Determine the [x, y] coordinate at the center of the cell enclosing the given text.  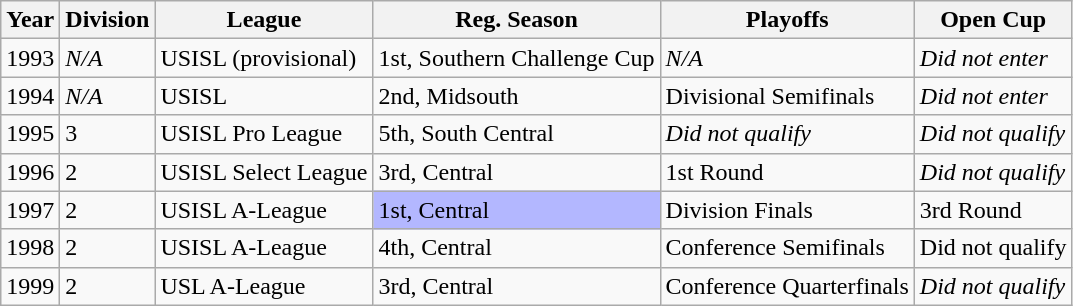
3rd Round [993, 210]
Division Finals [787, 210]
1997 [30, 210]
Open Cup [993, 20]
USISL (provisional) [264, 58]
Division [108, 20]
1995 [30, 134]
USISL [264, 96]
Conference Quarterfinals [787, 286]
5th, South Central [516, 134]
2nd, Midsouth [516, 96]
3 [108, 134]
League [264, 20]
1996 [30, 172]
1994 [30, 96]
Divisional Semifinals [787, 96]
Playoffs [787, 20]
1999 [30, 286]
4th, Central [516, 248]
1st, Southern Challenge Cup [516, 58]
Conference Semifinals [787, 248]
1993 [30, 58]
1st Round [787, 172]
Year [30, 20]
USL A-League [264, 286]
USISL Pro League [264, 134]
1st, Central [516, 210]
1998 [30, 248]
USISL Select League [264, 172]
Reg. Season [516, 20]
